Return the [X, Y] coordinate for the center point of the cell that contains the specified text.  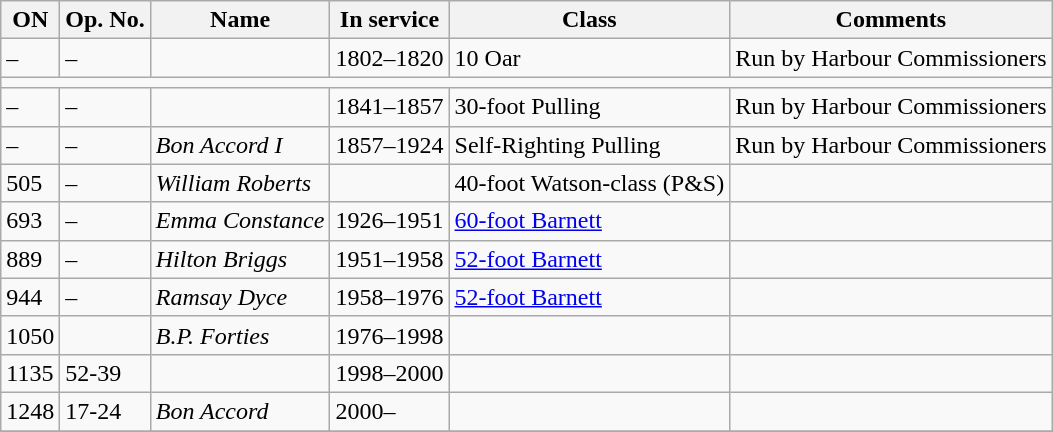
Op. No. [105, 20]
1050 [30, 335]
1958–1976 [390, 297]
Bon Accord [240, 411]
1248 [30, 411]
Class [590, 20]
Bon Accord I [240, 145]
Comments [891, 20]
10 Oar [590, 58]
Ramsay Dyce [240, 297]
1135 [30, 373]
60-foot Barnett [590, 221]
693 [30, 221]
ON [30, 20]
Hilton Briggs [240, 259]
17-24 [105, 411]
1857–1924 [390, 145]
944 [30, 297]
In service [390, 20]
1951–1958 [390, 259]
William Roberts [240, 183]
2000– [390, 411]
889 [30, 259]
1841–1857 [390, 107]
1926–1951 [390, 221]
B.P. Forties [240, 335]
Emma Constance [240, 221]
40-foot Watson-class (P&S) [590, 183]
1998–2000 [390, 373]
505 [30, 183]
1976–1998 [390, 335]
1802–1820 [390, 58]
Name [240, 20]
52-39 [105, 373]
30-foot Pulling [590, 107]
Self-Righting Pulling [590, 145]
